Search for the cell housing the specified text and yield its (x, y) center coordinate. 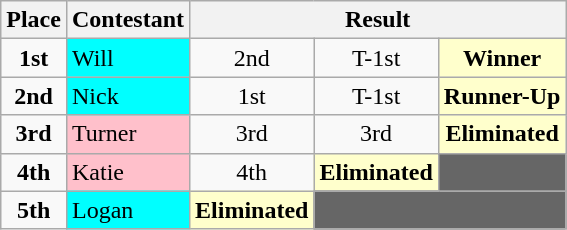
5th (34, 210)
Turner (128, 134)
Katie (128, 172)
Runner-Up (502, 96)
Nick (128, 96)
Contestant (128, 20)
Result (378, 20)
Will (128, 58)
Logan (128, 210)
Place (34, 20)
Winner (502, 58)
